Return [x, y] of the center of cell containing provided text 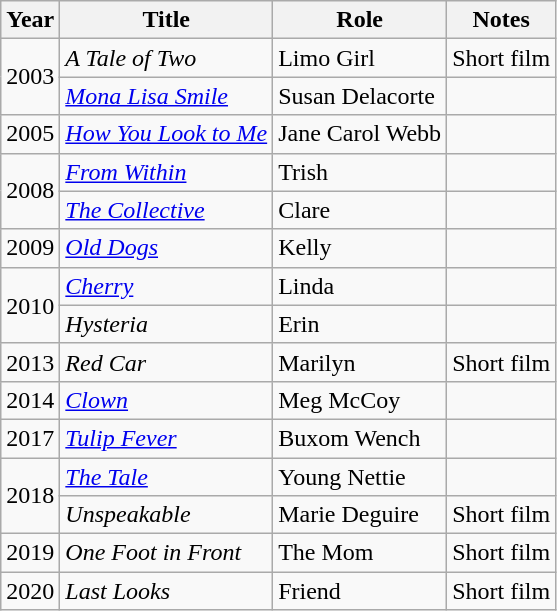
Buxom Wench [360, 438]
Clown [166, 400]
How You Look to Me [166, 134]
2013 [30, 362]
Tulip Fever [166, 438]
Limo Girl [360, 58]
Clare [360, 210]
Cherry [166, 286]
Jane Carol Webb [360, 134]
Marie Deguire [360, 515]
Erin [360, 324]
The Mom [360, 553]
2005 [30, 134]
Friend [360, 591]
Hysteria [166, 324]
Meg McCoy [360, 400]
Susan Delacorte [360, 96]
Year [30, 20]
Title [166, 20]
Last Looks [166, 591]
2008 [30, 191]
Kelly [360, 248]
2017 [30, 438]
2009 [30, 248]
Mona Lisa Smile [166, 96]
2019 [30, 553]
Linda [360, 286]
Marilyn [360, 362]
Red Car [166, 362]
2003 [30, 77]
One Foot in Front [166, 553]
2014 [30, 400]
Trish [360, 172]
Notes [502, 20]
Unspeakable [166, 515]
From Within [166, 172]
2020 [30, 591]
Young Nettie [360, 477]
A Tale of Two [166, 58]
2018 [30, 496]
Old Dogs [166, 248]
2010 [30, 305]
The Tale [166, 477]
Role [360, 20]
The Collective [166, 210]
